Output the (X, Y) coordinate of the center of the cell containing the given text.  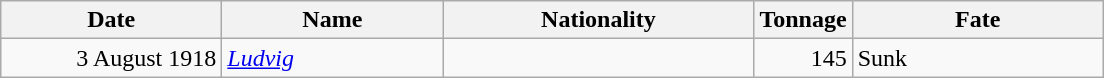
Fate (978, 20)
Name (332, 20)
145 (803, 58)
Date (112, 20)
Sunk (978, 58)
3 August 1918 (112, 58)
Ludvig (332, 58)
Tonnage (803, 20)
Nationality (598, 20)
